Pinpoint the cell where the given text exists, returning its [X, Y] midpoint coordinate. 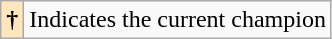
Indicates the current champion [178, 20]
† [12, 20]
